Identify which cell holds the provided text, then report its (x, y) central coordinate. 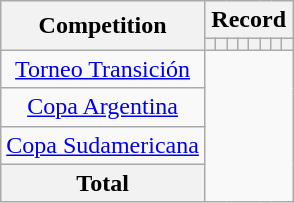
Record (248, 20)
Copa Sudamericana (103, 145)
Competition (103, 26)
Torneo Transición (103, 69)
Copa Argentina (103, 107)
Total (103, 183)
